Identify which cell holds the provided text, then report its (x, y) central coordinate. 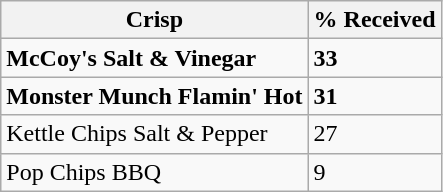
Pop Chips BBQ (154, 172)
McCoy's Salt & Vinegar (154, 58)
% Received (374, 20)
31 (374, 96)
27 (374, 134)
Crisp (154, 20)
Kettle Chips Salt & Pepper (154, 134)
33 (374, 58)
9 (374, 172)
Monster Munch Flamin' Hot (154, 96)
